From the cell containing the given text, extract its center point as (X, Y) coordinate. 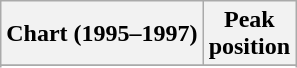
Peakposition (249, 34)
Chart (1995–1997) (102, 34)
